Output the (X, Y) coordinate of the center of the cell containing the given text.  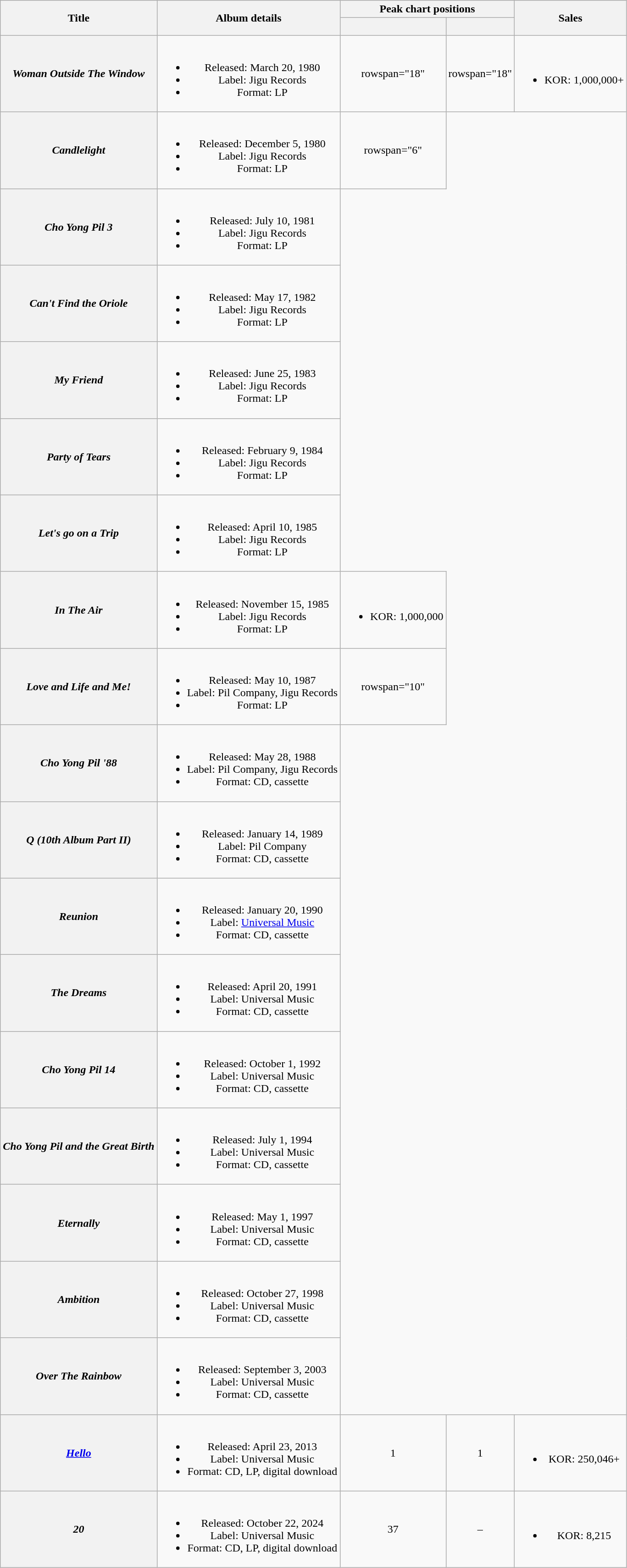
KOR: 1,000,000 (393, 610)
Released: November 15, 1985Label: Jigu RecordsFormat: LP (249, 610)
Reunion (79, 916)
Party of Tears (79, 457)
Cho Yong Pil '88 (79, 763)
Released: September 3, 2003Label: Universal MusicFormat: CD, cassette (249, 1376)
Woman Outside The Window (79, 73)
Candlelight (79, 150)
Released: January 20, 1990Label: Universal MusicFormat: CD, cassette (249, 916)
Title (79, 18)
Released: October 1, 1992Label: Universal MusicFormat: CD, cassette (249, 1069)
Can't Find the Oriole (79, 304)
Over The Rainbow (79, 1376)
Released: July 1, 1994Label: Universal MusicFormat: CD, cassette (249, 1147)
Ambition (79, 1300)
20 (79, 1529)
Sales (571, 18)
– (480, 1529)
Q (10th Album Part II) (79, 840)
Released: October 27, 1998Label: Universal MusicFormat: CD, cassette (249, 1300)
Released: June 25, 1983Label: Jigu RecordsFormat: LP (249, 380)
Released: April 10, 1985Label: Jigu RecordsFormat: LP (249, 533)
Released: October 22, 2024Label: Universal MusicFormat: CD, LP, digital download (249, 1529)
My Friend (79, 380)
rowspan="10" (393, 686)
KOR: 1,000,000+ (571, 73)
Let's go on a Trip (79, 533)
Released: February 9, 1984Label: Jigu RecordsFormat: LP (249, 457)
37 (393, 1529)
Hello (79, 1453)
KOR: 8,215 (571, 1529)
Released: April 23, 2013Label: Universal MusicFormat: CD, LP, digital download (249, 1453)
Released: May 28, 1988Label: Pil Company, Jigu RecordsFormat: CD, cassette (249, 763)
Released: May 10, 1987Label: Pil Company, Jigu RecordsFormat: LP (249, 686)
Eternally (79, 1223)
Cho Yong Pil 14 (79, 1069)
Released: July 10, 1981Label: Jigu RecordsFormat: LP (249, 227)
Released: May 17, 1982Label: Jigu RecordsFormat: LP (249, 304)
The Dreams (79, 993)
In The Air (79, 610)
Released: March 20, 1980Label: Jigu RecordsFormat: LP (249, 73)
KOR: 250,046+ (571, 1453)
Love and Life and Me! (79, 686)
Released: December 5, 1980Label: Jigu RecordsFormat: LP (249, 150)
Peak chart positions (427, 9)
Released: April 20, 1991Label: Universal MusicFormat: CD, cassette (249, 993)
Cho Yong Pil 3 (79, 227)
Album details (249, 18)
Cho Yong Pil and the Great Birth (79, 1147)
Released: May 1, 1997Label: Universal MusicFormat: CD, cassette (249, 1223)
rowspan="6" (393, 150)
Released: January 14, 1989Label: Pil CompanyFormat: CD, cassette (249, 840)
